Locate the cell with the specified text and output its (x, y) center coordinate. 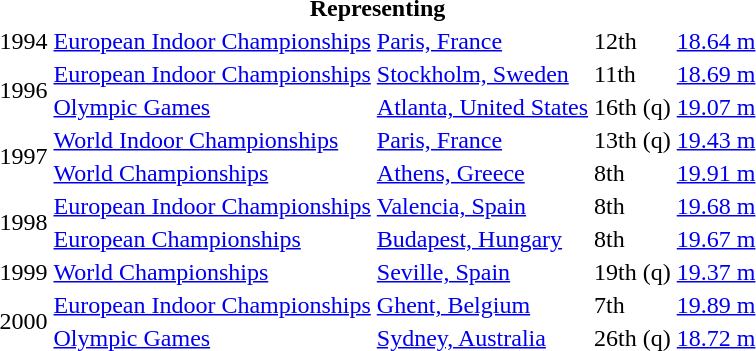
11th (633, 74)
Seville, Spain (482, 272)
Budapest, Hungary (482, 239)
Olympic Games (212, 107)
16th (q) (633, 107)
Valencia, Spain (482, 206)
Stockholm, Sweden (482, 74)
Atlanta, United States (482, 107)
Ghent, Belgium (482, 305)
13th (q) (633, 140)
7th (633, 305)
19th (q) (633, 272)
European Championships (212, 239)
12th (633, 41)
World Indoor Championships (212, 140)
Athens, Greece (482, 173)
